Return (X, Y) of the center of cell containing provided text 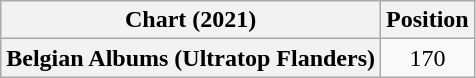
Chart (2021) (191, 20)
170 (428, 58)
Position (428, 20)
Belgian Albums (Ultratop Flanders) (191, 58)
